Capture the cell that displays the provided text and extract its (X, Y) central coordinate. 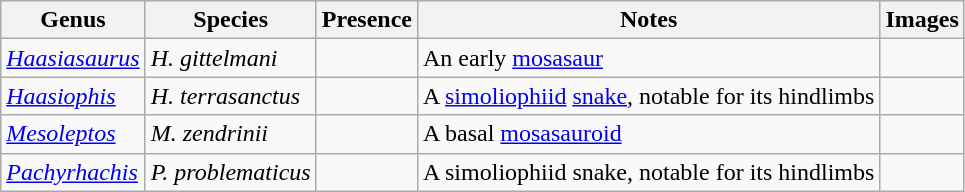
Genus (73, 20)
Pachyrhachis (73, 172)
M. zendrinii (230, 134)
H. gittelmani (230, 58)
H. terrasanctus (230, 96)
Presence (366, 20)
Images (922, 20)
Notes (648, 20)
P. problematicus (230, 172)
Mesoleptos (73, 134)
A basal mosasauroid (648, 134)
An early mosasaur (648, 58)
Haasiophis (73, 96)
Species (230, 20)
Haasiasaurus (73, 58)
